Extract the (x, y) coordinate from the center of the cell holding the provided text.  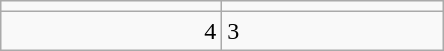
3 (332, 31)
4 (112, 31)
